Return the [x, y] coordinate for the center point of the cell that contains the specified text.  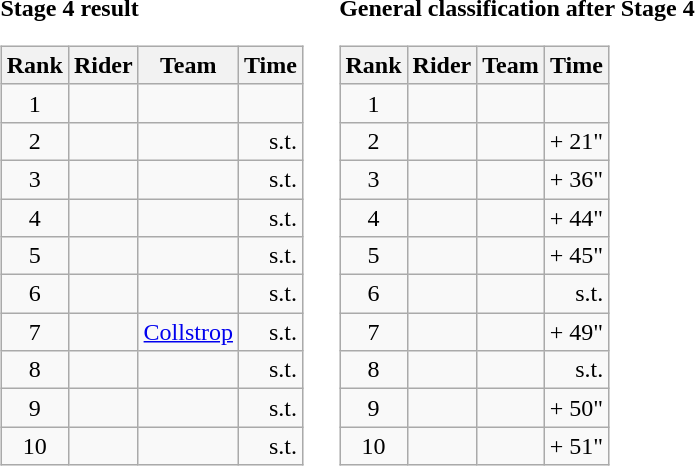
+ 51" [576, 446]
+ 45" [576, 256]
+ 44" [576, 217]
+ 50" [576, 408]
+ 36" [576, 179]
+ 49" [576, 332]
Collstrop [188, 332]
+ 21" [576, 141]
